Capture the cell that displays the provided text and extract its [x, y] central coordinate. 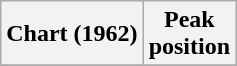
Peakposition [189, 34]
Chart (1962) [72, 34]
